Pinpoint the cell where the given text exists, returning its [X, Y] midpoint coordinate. 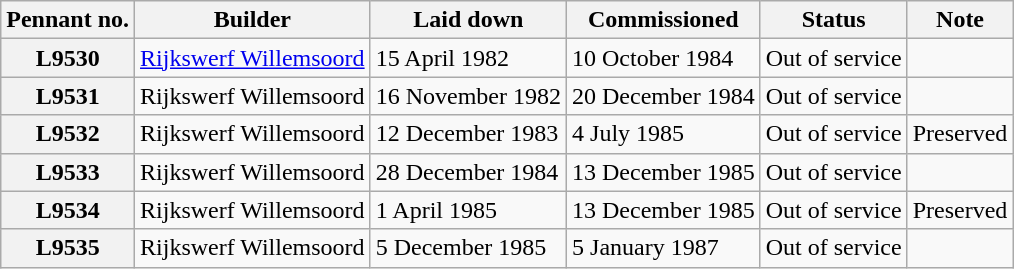
L9532 [68, 134]
5 January 1987 [664, 248]
12 December 1983 [468, 134]
Status [834, 20]
16 November 1982 [468, 96]
15 April 1982 [468, 58]
Commissioned [664, 20]
Pennant no. [68, 20]
4 July 1985 [664, 134]
L9530 [68, 58]
28 December 1984 [468, 172]
L9531 [68, 96]
10 October 1984 [664, 58]
Note [960, 20]
1 April 1985 [468, 210]
L9534 [68, 210]
Laid down [468, 20]
5 December 1985 [468, 248]
L9535 [68, 248]
Builder [253, 20]
20 December 1984 [664, 96]
L9533 [68, 172]
